Search for the cell housing the specified text and yield its [x, y] center coordinate. 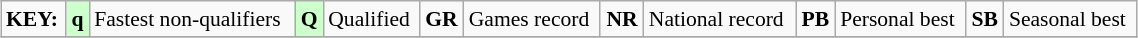
National record [720, 19]
Personal best [900, 19]
PB [816, 19]
KEY: [34, 19]
q [78, 19]
Seasonal best [1070, 19]
Games record [532, 19]
GR [442, 19]
SB [985, 19]
NR [622, 19]
Qualified [371, 19]
Fastest non-qualifiers [192, 19]
Q [309, 19]
